From the cell containing the given text, extract its center point as [x, y] coordinate. 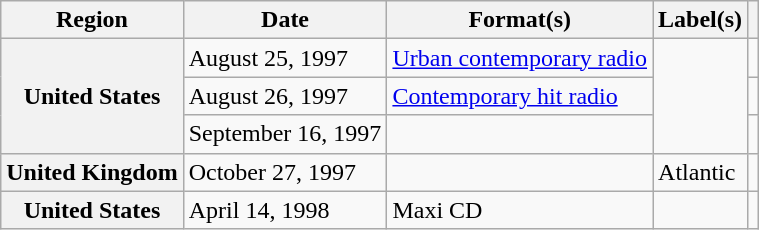
Date [285, 20]
Contemporary hit radio [520, 96]
Label(s) [700, 20]
Region [92, 20]
Maxi CD [520, 210]
September 16, 1997 [285, 134]
October 27, 1997 [285, 172]
Urban contemporary radio [520, 58]
April 14, 1998 [285, 210]
Atlantic [700, 172]
United Kingdom [92, 172]
August 25, 1997 [285, 58]
Format(s) [520, 20]
August 26, 1997 [285, 96]
